For the text-containing cell, return its midpoint in (X, Y) coordinate format. 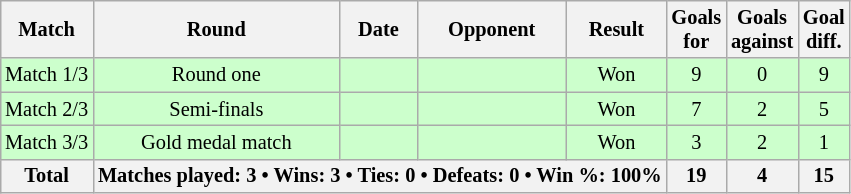
5 (824, 109)
Goaldiff. (824, 29)
Goalsfor (697, 29)
Date (379, 29)
Semi-finals (216, 109)
Result (616, 29)
Match 2/3 (46, 109)
Match 1/3 (46, 75)
Matches played: 3 • Wins: 3 • Ties: 0 • Defeats: 0 • Win %: 100% (380, 176)
Goalsagainst (762, 29)
Gold medal match (216, 142)
Total (46, 176)
7 (697, 109)
0 (762, 75)
4 (762, 176)
3 (697, 142)
15 (824, 176)
Match 3/3 (46, 142)
Opponent (492, 29)
Round (216, 29)
Round one (216, 75)
1 (824, 142)
Match (46, 29)
19 (697, 176)
